Determine the [X, Y] coordinate at the center of the cell enclosing the given text.  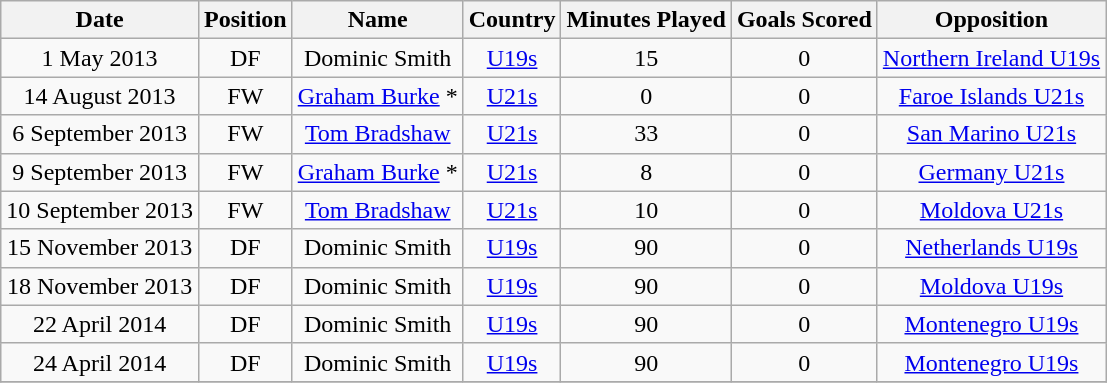
1 May 2013 [100, 58]
Minutes Played [646, 20]
Country [512, 20]
10 September 2013 [100, 210]
Netherlands U19s [991, 248]
18 November 2013 [100, 286]
8 [646, 172]
Date [100, 20]
Faroe Islands U21s [991, 96]
15 [646, 58]
Germany U21s [991, 172]
Northern Ireland U19s [991, 58]
Moldova U19s [991, 286]
14 August 2013 [100, 96]
Moldova U21s [991, 210]
Opposition [991, 20]
24 April 2014 [100, 362]
San Marino U21s [991, 134]
33 [646, 134]
10 [646, 210]
6 September 2013 [100, 134]
15 November 2013 [100, 248]
9 September 2013 [100, 172]
22 April 2014 [100, 324]
Name [378, 20]
Goals Scored [804, 20]
Position [245, 20]
